Return the [x, y] coordinate for the center point of the cell that contains the specified text.  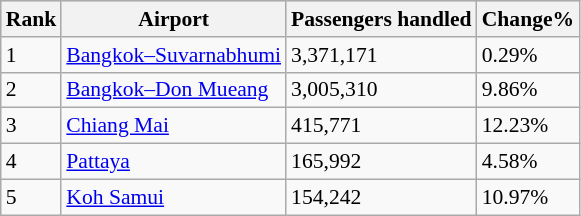
Pattaya [174, 162]
Bangkok–Don Mueang [174, 90]
5 [32, 197]
2 [32, 90]
4.58% [528, 162]
Bangkok–Suvarnabhumi [174, 55]
154,242 [382, 197]
415,771 [382, 126]
0.29% [528, 55]
10.97% [528, 197]
Chiang Mai [174, 126]
3,005,310 [382, 90]
Passengers handled [382, 19]
165,992 [382, 162]
3 [32, 126]
12.23% [528, 126]
Change% [528, 19]
1 [32, 55]
4 [32, 162]
Koh Samui [174, 197]
3,371,171 [382, 55]
Airport [174, 19]
Rank [32, 19]
9.86% [528, 90]
